Search for the cell housing the specified text and yield its [X, Y] center coordinate. 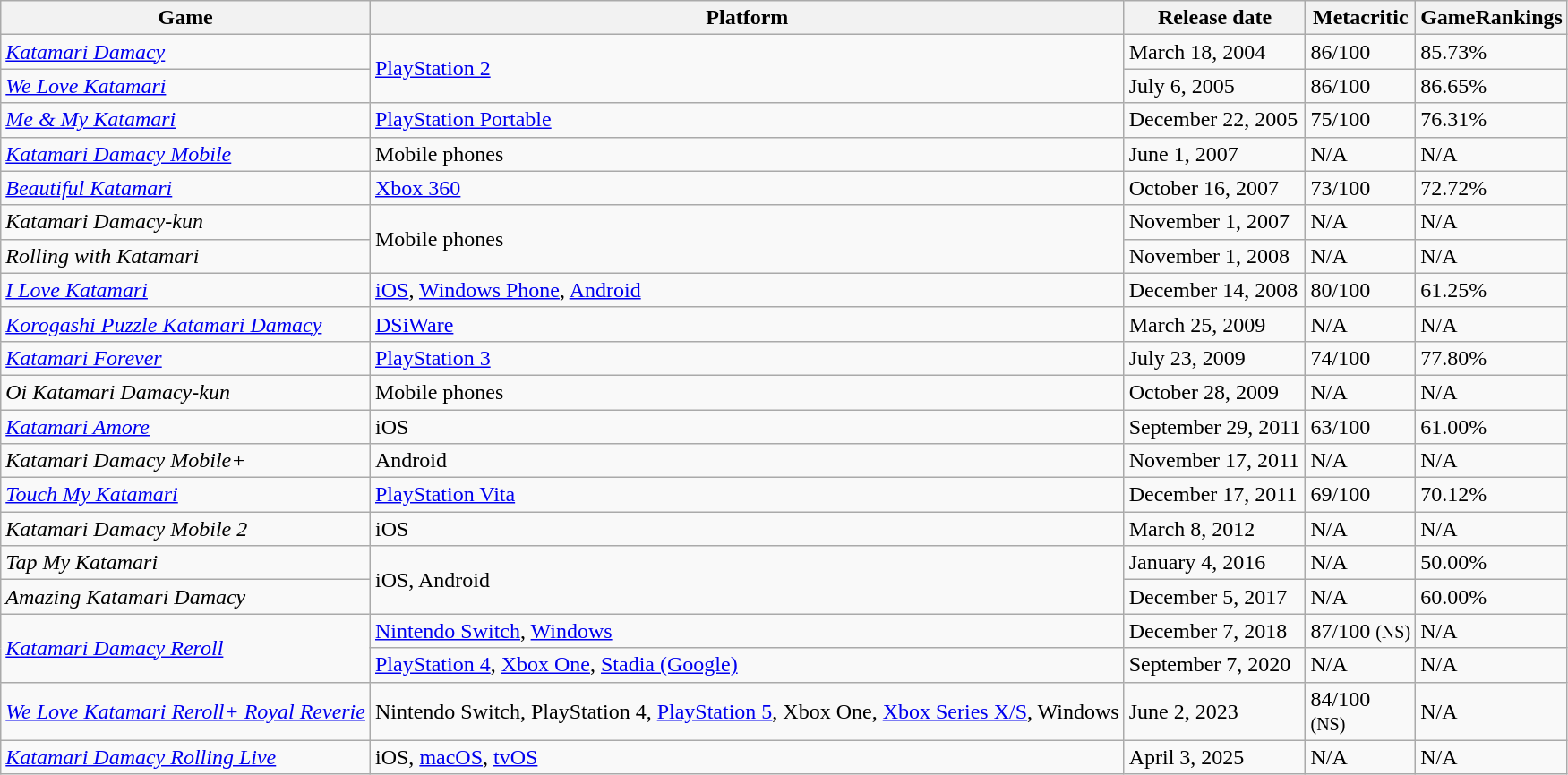
87/100 (NS) [1361, 631]
January 4, 2016 [1214, 563]
March 18, 2004 [1214, 52]
September 29, 2011 [1214, 427]
75/100 [1361, 120]
iOS, macOS, tvOS [747, 757]
Rolling with Katamari [186, 256]
October 16, 2007 [1214, 188]
Game [186, 18]
Katamari Forever [186, 358]
Xbox 360 [747, 188]
Nintendo Switch, Windows [747, 631]
March 8, 2012 [1214, 529]
September 7, 2020 [1214, 665]
61.00% [1492, 427]
60.00% [1492, 597]
November 1, 2008 [1214, 256]
December 5, 2017 [1214, 597]
July 6, 2005 [1214, 86]
77.80% [1492, 358]
76.31% [1492, 120]
Release date [1214, 18]
Katamari Damacy Rolling Live [186, 757]
We Love Katamari Reroll+ Royal Reverie [186, 711]
85.73% [1492, 52]
74/100 [1361, 358]
Me & My Katamari [186, 120]
June 2, 2023 [1214, 711]
50.00% [1492, 563]
iOS, Android [747, 580]
December 17, 2011 [1214, 495]
DSiWare [747, 324]
July 23, 2009 [1214, 358]
GameRankings [1492, 18]
PlayStation Portable [747, 120]
61.25% [1492, 290]
June 1, 2007 [1214, 154]
Katamari Damacy Mobile+ [186, 461]
Nintendo Switch, PlayStation 4, PlayStation 5, Xbox One, Xbox Series X/S, Windows [747, 711]
Android [747, 461]
December 7, 2018 [1214, 631]
69/100 [1361, 495]
Katamari Damacy-kun [186, 222]
Oi Katamari Damacy-kun [186, 392]
Amazing Katamari Damacy [186, 597]
October 28, 2009 [1214, 392]
86.65% [1492, 86]
Korogashi Puzzle Katamari Damacy [186, 324]
November 1, 2007 [1214, 222]
Touch My Katamari [186, 495]
Katamari Damacy Reroll [186, 648]
63/100 [1361, 427]
PlayStation 3 [747, 358]
December 14, 2008 [1214, 290]
PlayStation 2 [747, 69]
Katamari Damacy Mobile 2 [186, 529]
Metacritic [1361, 18]
Platform [747, 18]
Beautiful Katamari [186, 188]
84/100 (NS) [1361, 711]
70.12% [1492, 495]
Katamari Damacy [186, 52]
73/100 [1361, 188]
We Love Katamari [186, 86]
November 17, 2011 [1214, 461]
April 3, 2025 [1214, 757]
iOS, Windows Phone, Android [747, 290]
Tap My Katamari [186, 563]
I Love Katamari [186, 290]
March 25, 2009 [1214, 324]
80/100 [1361, 290]
Katamari Damacy Mobile [186, 154]
Katamari Amore [186, 427]
PlayStation Vita [747, 495]
December 22, 2005 [1214, 120]
PlayStation 4, Xbox One, Stadia (Google) [747, 665]
72.72% [1492, 188]
